Return the [x, y] coordinate for the center point of the cell that contains the specified text.  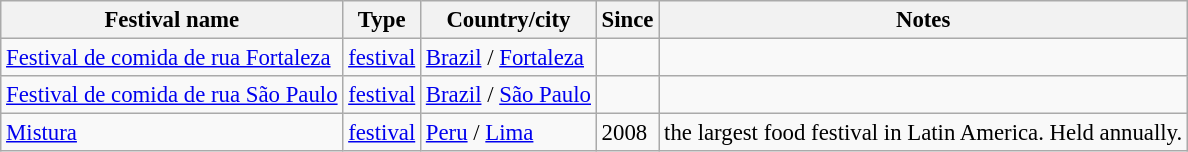
Festival de comida de rua São Paulo [172, 95]
Notes [924, 20]
Brazil / São Paulo [509, 95]
Since [628, 20]
Festival de comida de rua Fortaleza [172, 58]
Country/city [509, 20]
Brazil / Fortaleza [509, 58]
Peru / Lima [509, 133]
2008 [628, 133]
the largest food festival in Latin America. Held annually. [924, 133]
Festival name [172, 20]
Mistura [172, 133]
Type [382, 20]
